Scan for the cell matching the given text and deliver its [X, Y] coordinate at center. 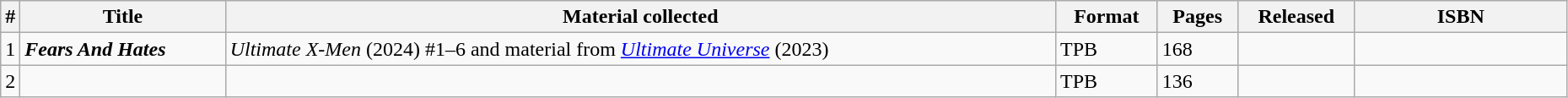
168 [1198, 49]
Released [1296, 17]
Material collected [640, 17]
Format [1107, 17]
136 [1198, 81]
Fears And Hates [123, 49]
1 [10, 49]
Pages [1198, 17]
Title [123, 17]
# [10, 17]
ISBN [1461, 17]
2 [10, 81]
Ultimate X-Men (2024) #1–6 and material from Ultimate Universe (2023) [640, 49]
